Identify which cell holds the provided text, then report its (x, y) central coordinate. 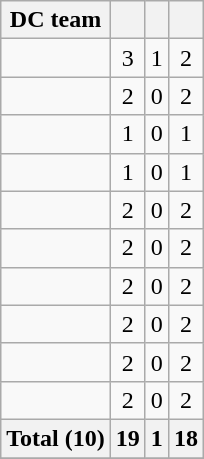
3 (128, 58)
DC team (56, 20)
19 (128, 438)
18 (186, 438)
Total (10) (56, 438)
